For the text-containing cell, return its midpoint in (x, y) coordinate format. 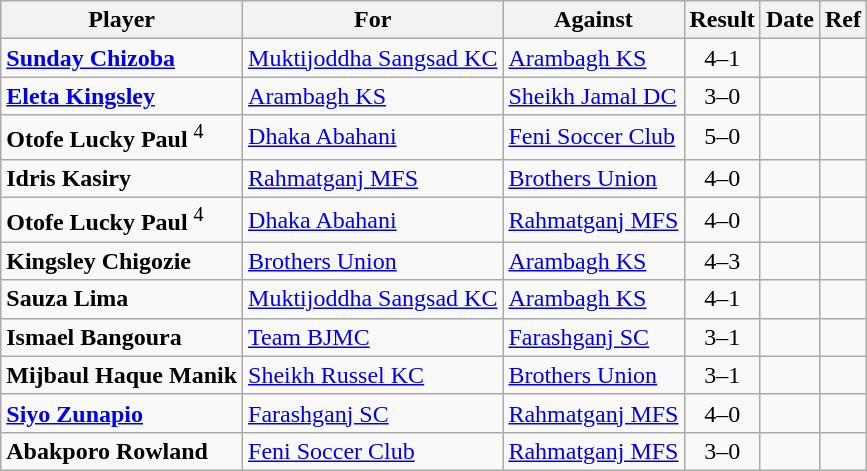
Sauza Lima (122, 299)
Date (790, 20)
Against (594, 20)
Mijbaul Haque Manik (122, 375)
Sheikh Russel KC (373, 375)
Idris Kasiry (122, 178)
Ismael Bangoura (122, 337)
5–0 (722, 138)
Eleta Kingsley (122, 96)
Team BJMC (373, 337)
Ref (842, 20)
4–3 (722, 261)
Player (122, 20)
Sheikh Jamal DC (594, 96)
Kingsley Chigozie (122, 261)
Sunday Chizoba (122, 58)
Siyo Zunapio (122, 413)
For (373, 20)
Result (722, 20)
Abakporo Rowland (122, 451)
